Locate the cell with the specified text and output its (X, Y) center coordinate. 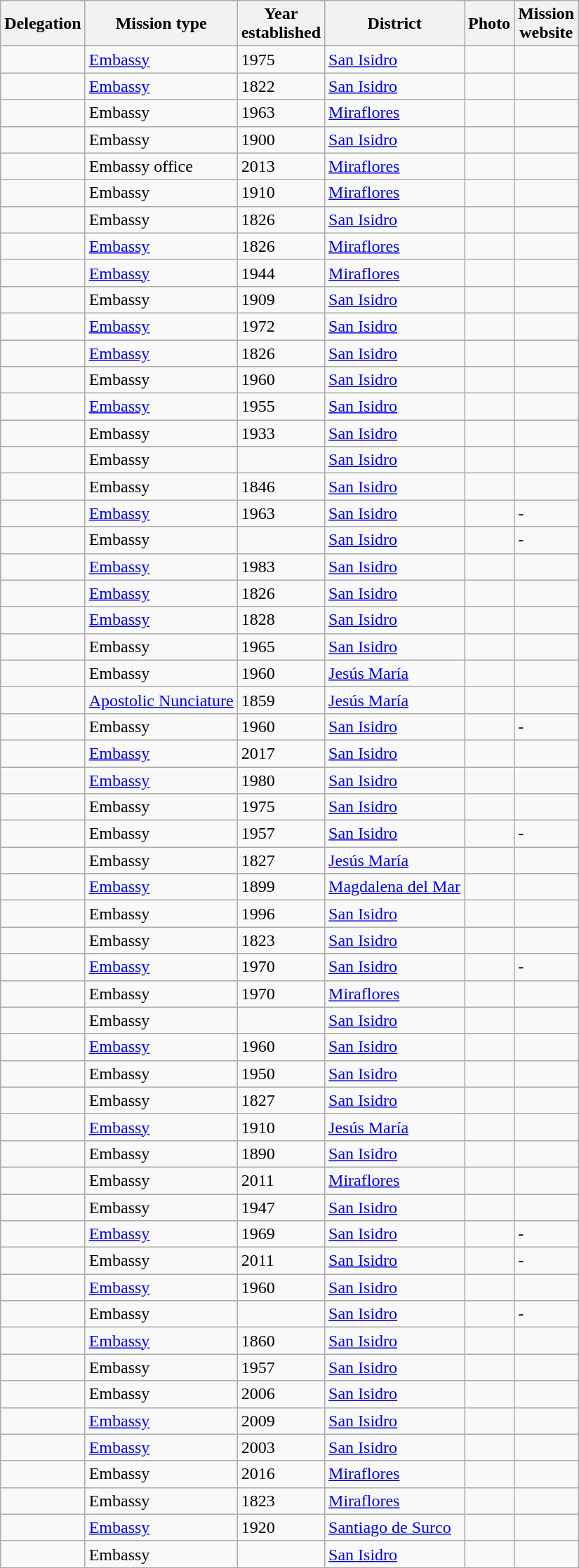
1947 (281, 1207)
2016 (281, 1474)
2006 (281, 1394)
1859 (281, 700)
2003 (281, 1447)
District (394, 24)
1860 (281, 1341)
1846 (281, 487)
1996 (281, 914)
1980 (281, 780)
1965 (281, 647)
Mission type (161, 24)
1828 (281, 620)
1890 (281, 1154)
Embassy office (161, 166)
1822 (281, 86)
2017 (281, 753)
2009 (281, 1421)
Photo (490, 24)
1983 (281, 567)
1944 (281, 273)
1909 (281, 299)
Magdalena del Mar (394, 887)
2013 (281, 166)
1955 (281, 407)
1969 (281, 1234)
1900 (281, 140)
1972 (281, 326)
1920 (281, 1527)
1933 (281, 433)
Santiago de Surco (394, 1527)
Missionwebsite (546, 24)
Delegation (43, 24)
1950 (281, 1074)
Yearestablished (281, 24)
Apostolic Nunciature (161, 700)
1899 (281, 887)
